Detect which cell encompasses the target text, then output its (X, Y) center coordinate. 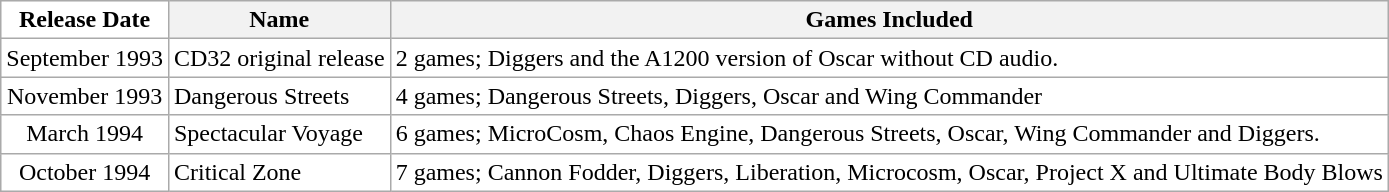
CD32 original release (279, 58)
7 games; Cannon Fodder, Diggers, Liberation, Microcosm, Oscar, Project X and Ultimate Body Blows (889, 172)
Release Date (85, 20)
Name (279, 20)
Games Included (889, 20)
Dangerous Streets (279, 96)
6 games; MicroCosm, Chaos Engine, Dangerous Streets, Oscar, Wing Commander and Diggers. (889, 134)
4 games; Dangerous Streets, Diggers, Oscar and Wing Commander (889, 96)
March 1994 (85, 134)
Spectacular Voyage (279, 134)
September 1993 (85, 58)
Critical Zone (279, 172)
November 1993 (85, 96)
October 1994 (85, 172)
2 games; Diggers and the A1200 version of Oscar without CD audio. (889, 58)
